Find where the given text appears and provide that cell's center as [x, y] coordinate. 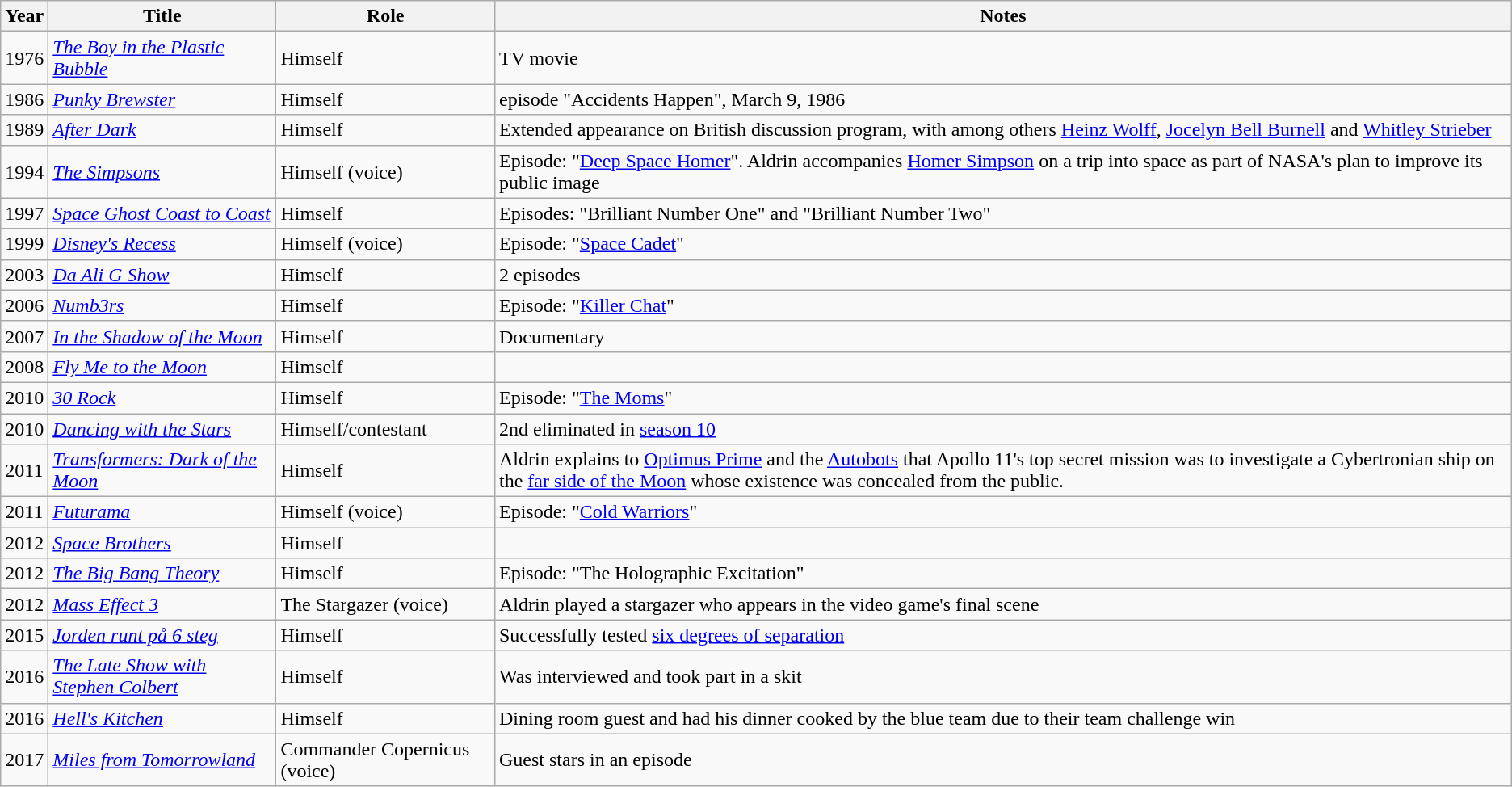
1989 [24, 130]
Hell's Kitchen [162, 718]
Role [386, 16]
Numb3rs [162, 305]
After Dark [162, 130]
Aldrin played a stargazer who appears in the video game's final scene [1003, 604]
Episode: "Killer Chat" [1003, 305]
The Stargazer (voice) [386, 604]
Episode: "The Holographic Excitation" [1003, 574]
Miles from Tomorrowland [162, 760]
1986 [24, 99]
In the Shadow of the Moon [162, 336]
The Simpsons [162, 171]
Da Ali G Show [162, 275]
The Big Bang Theory [162, 574]
TV movie [1003, 58]
Futurama [162, 512]
Dancing with the Stars [162, 429]
Successfully tested six degrees of separation [1003, 635]
Episode: "Deep Space Homer". Aldrin accompanies Homer Simpson on a trip into space as part of NASA's plan to improve its public image [1003, 171]
Year [24, 16]
2008 [24, 367]
Fly Me to the Moon [162, 367]
2017 [24, 760]
Space Brothers [162, 543]
Transformers: Dark of the Moon [162, 470]
2015 [24, 635]
Guest stars in an episode [1003, 760]
The Late Show with Stephen Colbert [162, 677]
2006 [24, 305]
Mass Effect 3 [162, 604]
episode "Accidents Happen", March 9, 1986 [1003, 99]
Episodes: "Brilliant Number One" and "Brilliant Number Two" [1003, 213]
2003 [24, 275]
The Boy in the Plastic Bubble [162, 58]
Title [162, 16]
2nd eliminated in season 10 [1003, 429]
Jorden runt på 6 steg [162, 635]
2007 [24, 336]
Episode: "Space Cadet" [1003, 244]
2 episodes [1003, 275]
Was interviewed and took part in a skit [1003, 677]
1997 [24, 213]
Episode: "The Moms" [1003, 398]
1994 [24, 171]
30 Rock [162, 398]
Extended appearance on British discussion program, with among others Heinz Wolff, Jocelyn Bell Burnell and Whitley Strieber [1003, 130]
Episode: "Cold Warriors" [1003, 512]
1976 [24, 58]
Space Ghost Coast to Coast [162, 213]
Commander Copernicus (voice) [386, 760]
Himself/contestant [386, 429]
Punky Brewster [162, 99]
1999 [24, 244]
Notes [1003, 16]
Disney's Recess [162, 244]
Documentary [1003, 336]
Dining room guest and had his dinner cooked by the blue team due to their team challenge win [1003, 718]
